Return the (x, y) coordinate for the center point of the cell that contains the specified text.  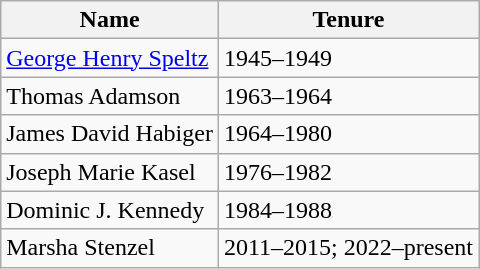
Thomas Adamson (110, 96)
1945–1949 (348, 58)
Name (110, 20)
James David Habiger (110, 134)
1963–1964 (348, 96)
Joseph Marie Kasel (110, 172)
George Henry Speltz (110, 58)
2011–2015; 2022–present (348, 248)
Tenure (348, 20)
1964–1980 (348, 134)
1984–1988 (348, 210)
Marsha Stenzel (110, 248)
1976–1982 (348, 172)
Dominic J. Kennedy (110, 210)
